Scan for the cell matching the given text and deliver its [x, y] coordinate at center. 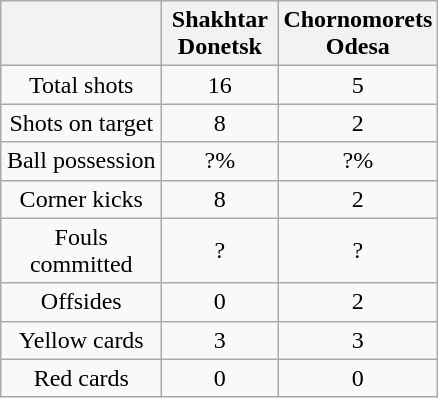
Shakhtar Donetsk [220, 34]
Ball possession [82, 161]
Shots on target [82, 123]
Fouls committed [82, 250]
Chornomorets Odesa [358, 34]
Total shots [82, 85]
Offsides [82, 302]
Red cards [82, 378]
Corner kicks [82, 199]
16 [220, 85]
Yellow cards [82, 340]
5 [358, 85]
